Detect which cell encompasses the target text, then output its [X, Y] center coordinate. 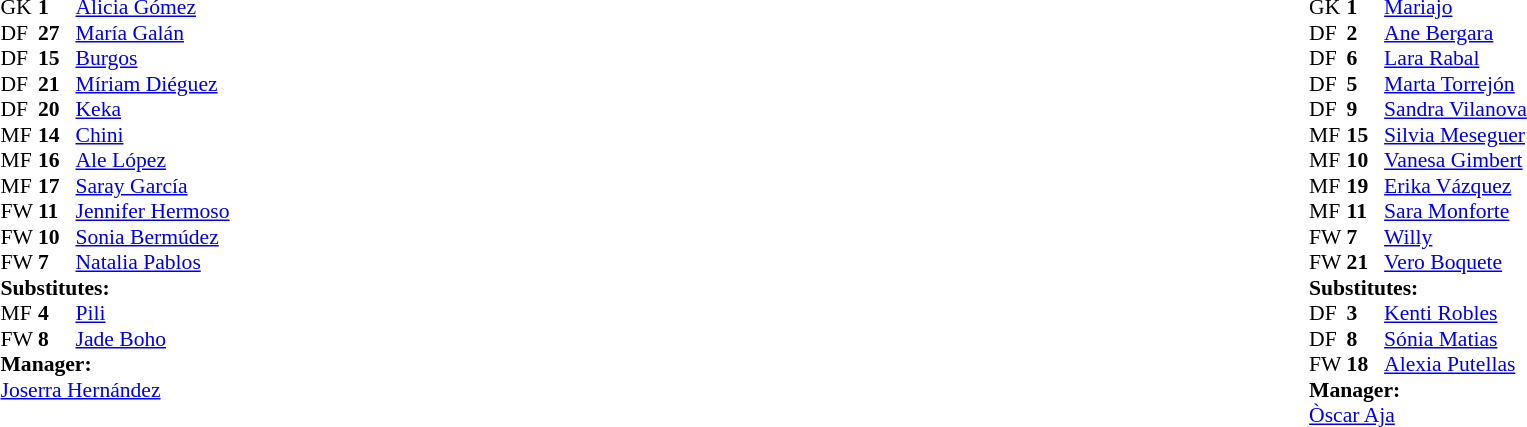
Erika Vázquez [1456, 186]
Natalia Pablos [153, 263]
Ane Bergara [1456, 33]
Keka [153, 109]
Marta Torrejón [1456, 84]
2 [1366, 33]
Sónia Matias [1456, 339]
16 [57, 161]
Alexia Putellas [1456, 365]
Kenti Robles [1456, 313]
9 [1366, 109]
Burgos [153, 59]
Silvia Meseguer [1456, 135]
Sandra Vilanova [1456, 109]
5 [1366, 84]
27 [57, 33]
Saray García [153, 186]
Jennifer Hermoso [153, 211]
Jade Boho [153, 339]
Joserra Hernández [114, 390]
18 [1366, 365]
19 [1366, 186]
María Galán [153, 33]
Chini [153, 135]
Lara Rabal [1456, 59]
Vanesa Gimbert [1456, 161]
14 [57, 135]
3 [1366, 313]
Míriam Diéguez [153, 84]
6 [1366, 59]
17 [57, 186]
Vero Boquete [1456, 263]
Pili [153, 313]
Ale López [153, 161]
Sara Monforte [1456, 211]
Sonia Bermúdez [153, 237]
4 [57, 313]
20 [57, 109]
Willy [1456, 237]
